Return the [x, y] coordinate for the center point of the cell that contains the specified text.  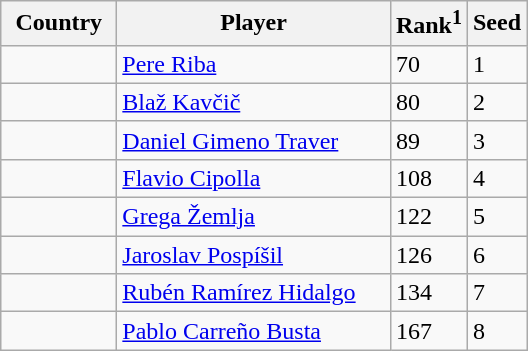
134 [428, 293]
167 [428, 331]
7 [496, 293]
6 [496, 255]
Grega Žemlja [254, 217]
126 [428, 255]
80 [428, 102]
Rank1 [428, 24]
3 [496, 140]
Country [59, 24]
2 [496, 102]
Jaroslav Pospíšil [254, 255]
108 [428, 178]
122 [428, 217]
4 [496, 178]
Seed [496, 24]
8 [496, 331]
Daniel Gimeno Traver [254, 140]
Pablo Carreño Busta [254, 331]
5 [496, 217]
1 [496, 64]
Flavio Cipolla [254, 178]
Player [254, 24]
70 [428, 64]
Blaž Kavčič [254, 102]
89 [428, 140]
Rubén Ramírez Hidalgo [254, 293]
Pere Riba [254, 64]
